Locate the cell with the specified text and output its [x, y] center coordinate. 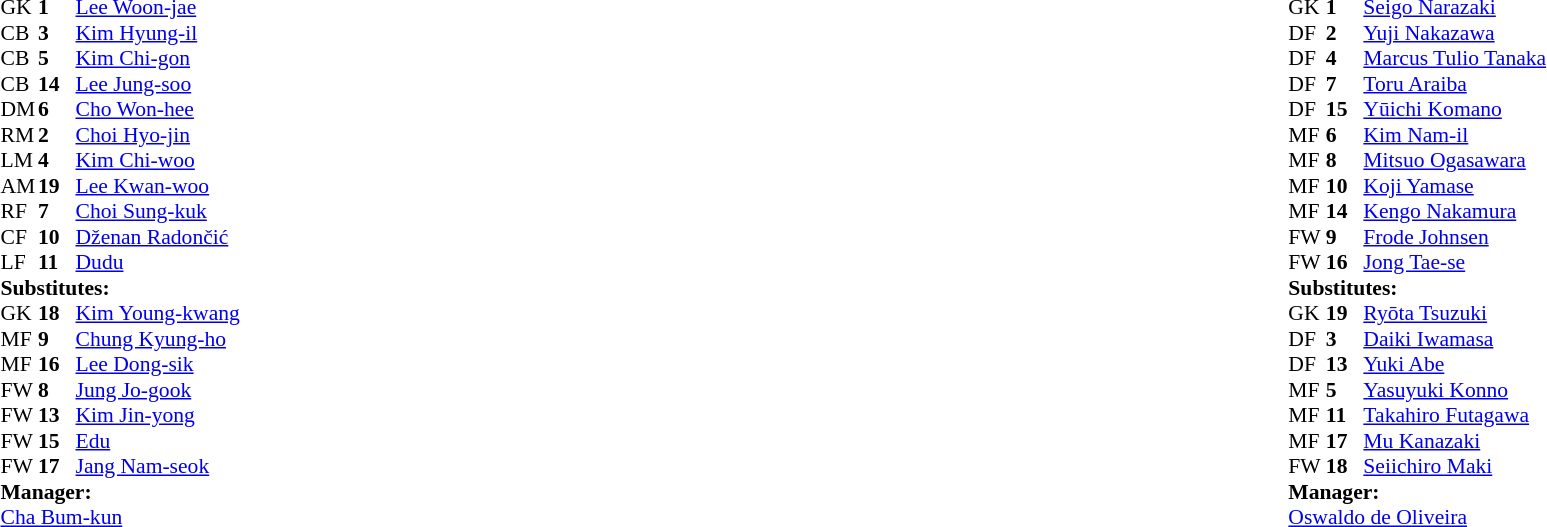
Ryōta Tsuzuki [1454, 313]
Yuji Nakazawa [1454, 33]
Toru Araiba [1454, 84]
LM [19, 161]
DM [19, 109]
Kim Chi-woo [158, 161]
Lee Dong-sik [158, 365]
Yasuyuki Konno [1454, 390]
CF [19, 237]
Mu Kanazaki [1454, 441]
Seiichiro Maki [1454, 467]
Jung Jo-gook [158, 390]
Koji Yamase [1454, 186]
RM [19, 135]
Choi Hyo-jin [158, 135]
Dudu [158, 263]
Kim Hyung-il [158, 33]
Yuki Abe [1454, 365]
Dženan Radončić [158, 237]
Takahiro Futagawa [1454, 415]
Jang Nam-seok [158, 467]
Choi Sung-kuk [158, 211]
Lee Jung-soo [158, 84]
LF [19, 263]
Chung Kyung-ho [158, 339]
Kengo Nakamura [1454, 211]
Yūichi Komano [1454, 109]
Cho Won-hee [158, 109]
Frode Johnsen [1454, 237]
RF [19, 211]
Marcus Tulio Tanaka [1454, 59]
Kim Jin-yong [158, 415]
Daiki Iwamasa [1454, 339]
Mitsuo Ogasawara [1454, 161]
Edu [158, 441]
Jong Tae-se [1454, 263]
Kim Chi-gon [158, 59]
AM [19, 186]
Kim Nam-il [1454, 135]
Lee Kwan-woo [158, 186]
Kim Young-kwang [158, 313]
